Search for the cell housing the specified text and yield its (x, y) center coordinate. 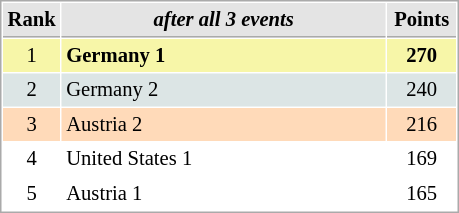
Austria 1 (224, 194)
Germany 1 (224, 56)
Germany 2 (224, 90)
Points (422, 20)
5 (32, 194)
United States 1 (224, 158)
1 (32, 56)
Austria 2 (224, 124)
3 (32, 124)
after all 3 events (224, 20)
Rank (32, 20)
2 (32, 90)
165 (422, 194)
169 (422, 158)
216 (422, 124)
4 (32, 158)
240 (422, 90)
270 (422, 56)
